Locate the cell with the specified text and output its (X, Y) center coordinate. 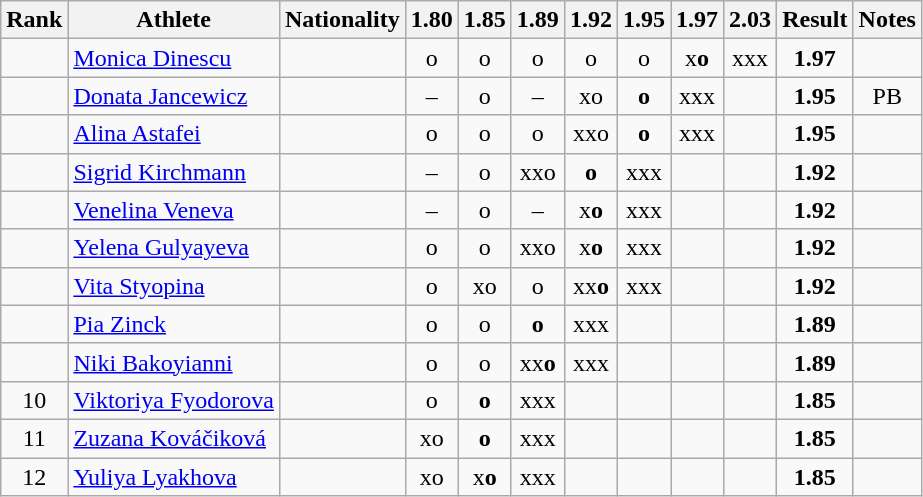
Result (815, 20)
Donata Jancewicz (174, 96)
Monica Dinescu (174, 58)
Sigrid Kirchmann (174, 172)
Yuliya Lyakhova (174, 477)
Viktoriya Fyodorova (174, 400)
Rank (34, 20)
10 (34, 400)
Yelena Gulyayeva (174, 248)
Pia Zinck (174, 324)
12 (34, 477)
PB (887, 96)
Alina Astafei (174, 134)
2.03 (750, 20)
Vita Styopina (174, 286)
11 (34, 438)
Nationality (342, 20)
Notes (887, 20)
Zuzana Kováčiková (174, 438)
Athlete (174, 20)
Venelina Veneva (174, 210)
1.80 (432, 20)
Niki Bakoyianni (174, 362)
